Locate the cell with the specified text and output its [x, y] center coordinate. 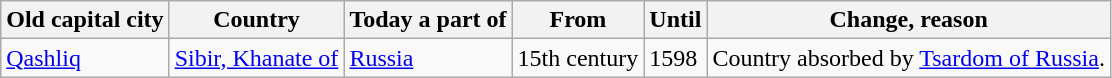
Sibir, Khanate of [256, 58]
Old capital city [85, 20]
Until [676, 20]
1598 [676, 58]
Change, reason [909, 20]
Country [256, 20]
Country absorbed by Tsardom of Russia. [909, 58]
From [578, 20]
15th century [578, 58]
Russia [428, 58]
Qashliq [85, 58]
Today a part of [428, 20]
